Output the [x, y] coordinate of the center of the cell containing the given text.  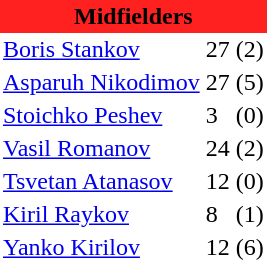
Stoichko Peshev [102, 116]
Vasil Romanov [102, 148]
24 [218, 148]
Boris Stankov [102, 50]
Tsvetan Atanasov [102, 182]
12 [218, 182]
Kiril Raykov [102, 214]
(1) [250, 214]
Midfielders [134, 16]
Asparuh Nikodimov [102, 82]
8 [218, 214]
3 [218, 116]
(5) [250, 82]
